Find where the given text appears and provide that cell's center as [x, y] coordinate. 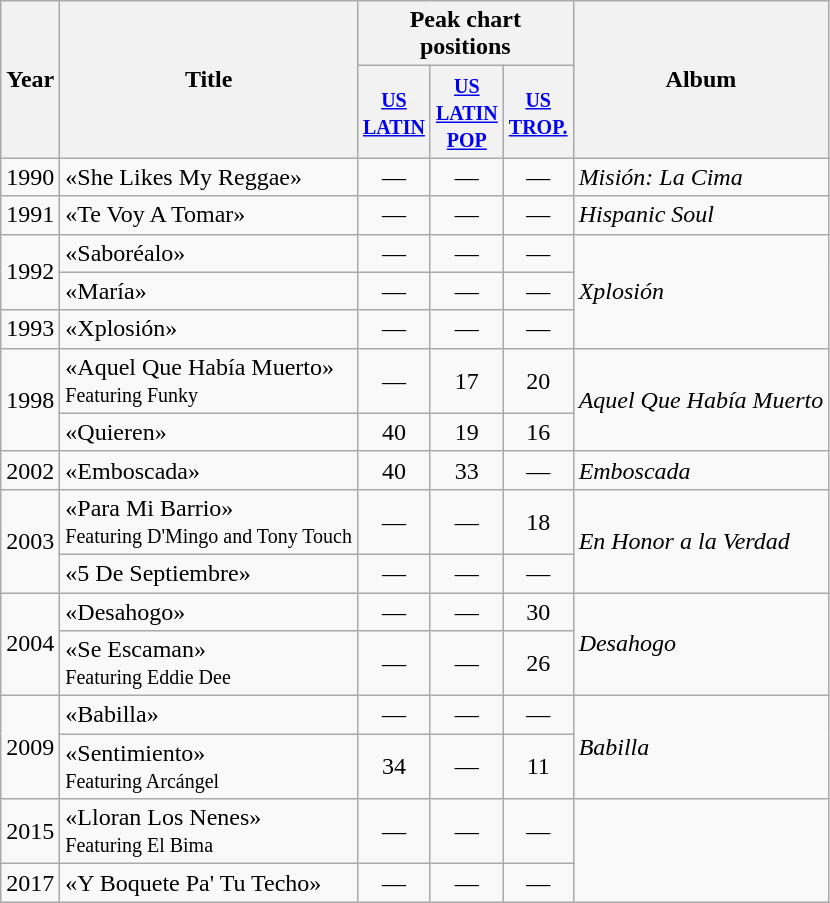
«María» [209, 291]
«Aquel Que Había Muerto»Featuring Funky [209, 380]
2015 [30, 832]
Xplosión [701, 291]
USTROP. [538, 112]
2004 [30, 644]
«She Likes My Reggae» [209, 177]
«Y Boquete Pa' Tu Techo» [209, 883]
Album [701, 80]
En Honor a la Verdad [701, 540]
«Lloran Los Nenes»Featuring El Bima [209, 832]
Hispanic Soul [701, 215]
11 [538, 766]
16 [538, 432]
«Sentimiento»Featuring Arcángel [209, 766]
Aquel Que Había Muerto [701, 400]
«Para Mi Barrio»Featuring D'Mingo and Tony Touch [209, 522]
2017 [30, 883]
1991 [30, 215]
1993 [30, 329]
19 [466, 432]
Peak chart positions [465, 34]
«5 De Septiembre» [209, 573]
«Saboréalo» [209, 253]
«Quieren» [209, 432]
1998 [30, 400]
20 [538, 380]
34 [394, 766]
«Desahogo» [209, 611]
18 [538, 522]
1992 [30, 272]
Desahogo [701, 644]
Year [30, 80]
«Emboscada» [209, 470]
«Se Escaman»Featuring Eddie Dee [209, 664]
2009 [30, 748]
«Babilla» [209, 715]
Babilla [701, 748]
«Xplosión» [209, 329]
2003 [30, 540]
33 [466, 470]
30 [538, 611]
Emboscada [701, 470]
USLATIN [394, 112]
17 [466, 380]
26 [538, 664]
«Te Voy A Tomar» [209, 215]
Title [209, 80]
1990 [30, 177]
USLATIN POP [466, 112]
Misión: La Cima [701, 177]
2002 [30, 470]
